Identify which cell holds the provided text, then report its (x, y) central coordinate. 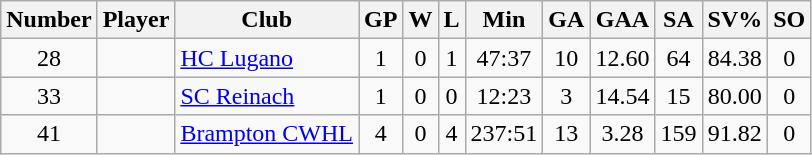
HC Lugano (267, 58)
L (452, 20)
84.38 (735, 58)
64 (678, 58)
91.82 (735, 134)
47:37 (504, 58)
14.54 (622, 96)
28 (49, 58)
12:23 (504, 96)
237:51 (504, 134)
3 (566, 96)
W (420, 20)
12.60 (622, 58)
3.28 (622, 134)
159 (678, 134)
80.00 (735, 96)
Player (136, 20)
Min (504, 20)
33 (49, 96)
Brampton CWHL (267, 134)
GAA (622, 20)
SV% (735, 20)
10 (566, 58)
41 (49, 134)
13 (566, 134)
Club (267, 20)
15 (678, 96)
Number (49, 20)
SA (678, 20)
SC Reinach (267, 96)
SO (790, 20)
GP (381, 20)
GA (566, 20)
